Capture the cell that displays the provided text and extract its [x, y] central coordinate. 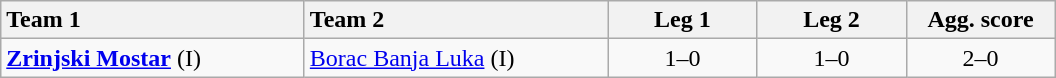
Zrinjski Mostar (I) [153, 58]
Team 2 [456, 20]
Leg 2 [832, 20]
Borac Banja Luka (I) [456, 58]
2–0 [980, 58]
Team 1 [153, 20]
Leg 1 [682, 20]
Agg. score [980, 20]
